From the cell containing the given text, extract its center point as [x, y] coordinate. 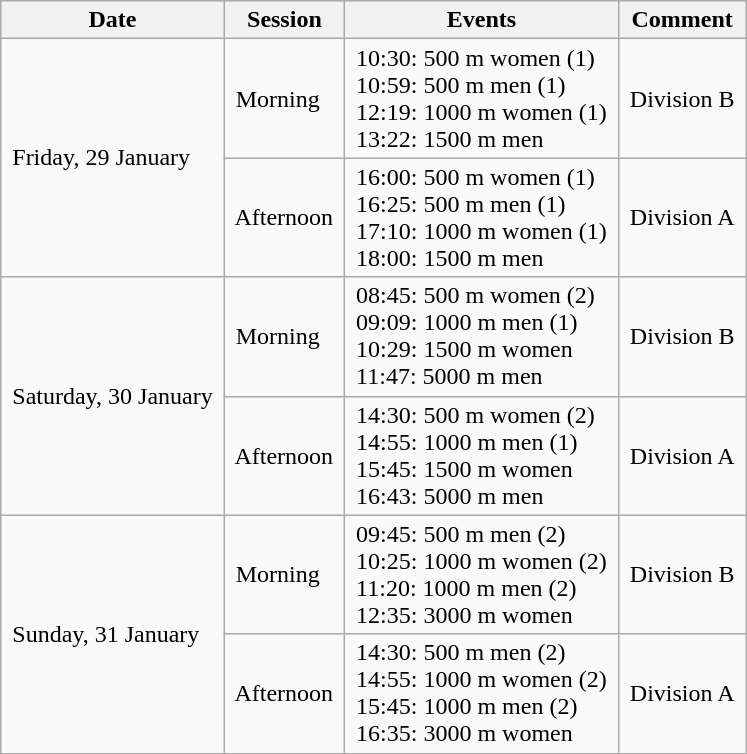
08:45: 500 m women (2) 09:09: 1000 m men (1) 10:29: 1500 m women 11:47: 5000 m men [482, 336]
Events [482, 20]
Friday, 29 January [112, 158]
Saturday, 30 January [112, 396]
Comment [682, 20]
Date [112, 20]
14:30: 500 m women (2) 14:55: 1000 m men (1) 15:45: 1500 m women 16:43: 5000 m men [482, 456]
10:30: 500 m women (1) 10:59: 500 m men (1) 12:19: 1000 m women (1) 13:22: 1500 m men [482, 98]
Session [284, 20]
14:30: 500 m men (2) 14:55: 1000 m women (2) 15:45: 1000 m men (2) 16:35: 3000 m women [482, 694]
Sunday, 31 January [112, 634]
09:45: 500 m men (2) 10:25: 1000 m women (2) 11:20: 1000 m men (2) 12:35: 3000 m women [482, 574]
16:00: 500 m women (1) 16:25: 500 m men (1) 17:10: 1000 m women (1) 18:00: 1500 m men [482, 218]
